Return the (X, Y) coordinate for the center point of the cell that contains the specified text.  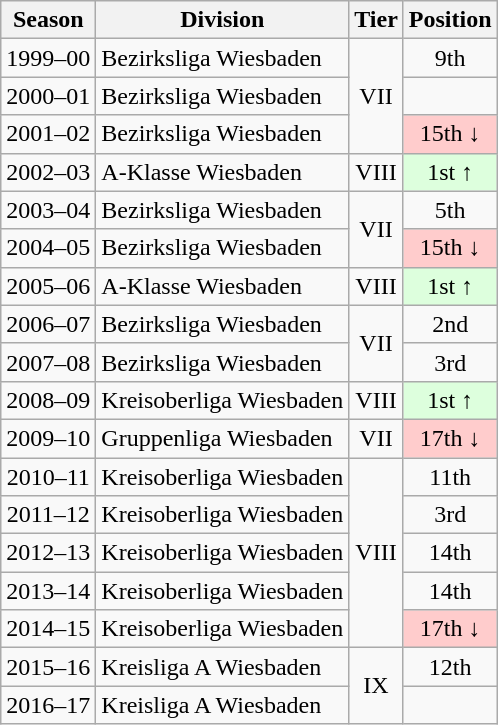
2015–16 (48, 667)
Position (450, 20)
2nd (450, 324)
2002–03 (48, 172)
Tier (376, 20)
5th (450, 210)
2007–08 (48, 362)
1999–00 (48, 58)
2004–05 (48, 248)
Gruppenliga Wiesbaden (222, 438)
9th (450, 58)
2012–13 (48, 553)
2010–11 (48, 477)
Season (48, 20)
2005–06 (48, 286)
IX (376, 686)
2003–04 (48, 210)
Division (222, 20)
12th (450, 667)
2011–12 (48, 515)
2014–15 (48, 629)
2013–14 (48, 591)
2001–02 (48, 134)
11th (450, 477)
2009–10 (48, 438)
2008–09 (48, 400)
2000–01 (48, 96)
2016–17 (48, 705)
2006–07 (48, 324)
